Identify which cell holds the provided text, then report its (X, Y) central coordinate. 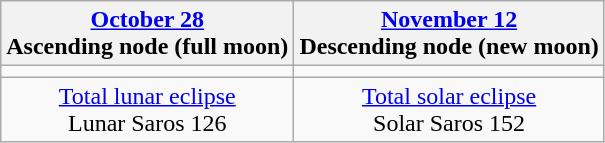
Total lunar eclipseLunar Saros 126 (148, 110)
October 28Ascending node (full moon) (148, 34)
November 12Descending node (new moon) (449, 34)
Total solar eclipseSolar Saros 152 (449, 110)
